Extract the [x, y] coordinate from the center of the cell holding the provided text.  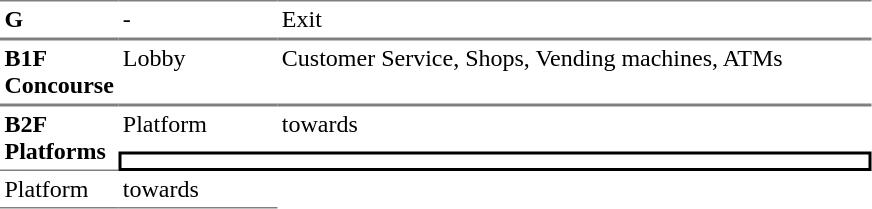
Lobby [198, 72]
Exit [574, 20]
- [198, 20]
B2FPlatforms [59, 138]
G [59, 20]
Customer Service, Shops, Vending machines, ATMs [574, 72]
B1FConcourse [59, 72]
